Search for the cell housing the specified text and yield its [x, y] center coordinate. 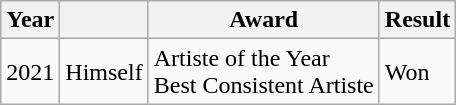
Year [30, 20]
Result [417, 20]
Award [264, 20]
2021 [30, 72]
Himself [104, 72]
Artiste of the YearBest Consistent Artiste [264, 72]
Won [417, 72]
